Extract the (X, Y) coordinate from the center of the cell holding the provided text.  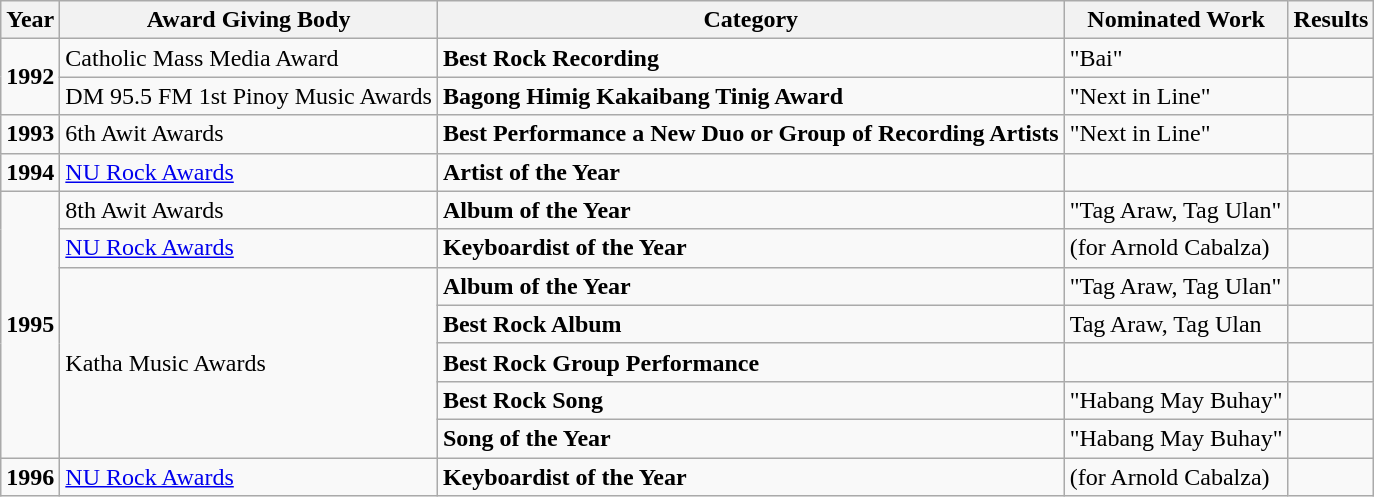
DM 95.5 FM 1st Pinoy Music Awards (249, 96)
Best Rock Group Performance (750, 362)
Katha Music Awards (249, 362)
Best Rock Song (750, 400)
Song of the Year (750, 438)
1992 (30, 77)
Artist of the Year (750, 172)
"Bai" (1176, 58)
1995 (30, 324)
Best Performance a New Duo or Group of Recording Artists (750, 134)
6th Awit Awards (249, 134)
Category (750, 20)
Award Giving Body (249, 20)
Catholic Mass Media Award (249, 58)
Nominated Work (1176, 20)
8th Awit Awards (249, 210)
Year (30, 20)
1996 (30, 477)
Results (1331, 20)
Tag Araw, Tag Ulan (1176, 324)
Best Rock Album (750, 324)
Bagong Himig Kakaibang Tinig Award (750, 96)
1993 (30, 134)
Best Rock Recording (750, 58)
1994 (30, 172)
